Capture the cell that displays the provided text and extract its [x, y] central coordinate. 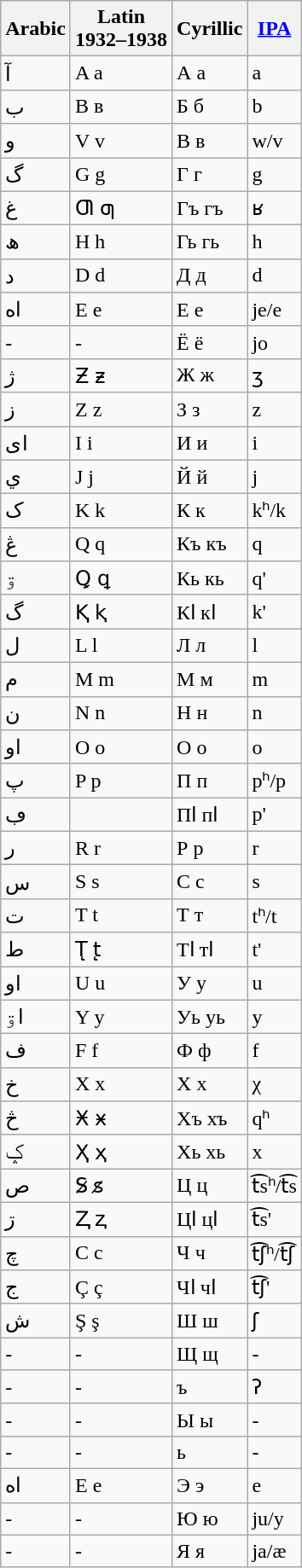
Гь гь [210, 242]
Ҳ ҳ [121, 1152]
ب [36, 107]
Ш ш [210, 1321]
k' [275, 612]
Пӏ пӏ [210, 815]
ک [36, 511]
ش [36, 1321]
К к [210, 511]
ي [36, 477]
Тӏ тӏ [210, 950]
آ [36, 73]
J j [121, 477]
Т т [210, 915]
س [36, 882]
Ч ч [210, 1253]
H h [121, 242]
a [275, 73]
ج [36, 1287]
I i [121, 444]
f [275, 1051]
y [275, 1017]
Ы ы [210, 1420]
О о [210, 747]
Э э [210, 1485]
څ [36, 1118]
Latin 1932–1938 [121, 29]
d [275, 276]
V v [121, 141]
ڢ [36, 815]
ju/y [275, 1519]
x [275, 1152]
ژ [36, 375]
U u [121, 983]
t' [275, 950]
Y y [121, 1017]
tʰ/t [275, 915]
Кь кь [210, 578]
З з [210, 409]
ʃ [275, 1321]
b [275, 107]
ʁ [275, 208]
Я я [210, 1551]
И и [210, 444]
د [36, 276]
T̨ t̨ [121, 950]
i [275, 444]
Щ щ [210, 1354]
П п [210, 781]
و [36, 141]
Хь хь [210, 1152]
خ [36, 1084]
Ç ç [121, 1287]
M m [121, 679]
В в [210, 141]
jo [275, 342]
Хъ хъ [210, 1118]
q' [275, 578]
e [275, 1485]
Л л [210, 646]
w/v [275, 141]
چ [36, 1253]
X x [121, 1084]
М м [210, 679]
ل [36, 646]
Ƶ ƶ [121, 375]
P p [121, 781]
Ꝗ ꝗ [121, 578]
غ [36, 208]
ط [36, 950]
p' [275, 815]
Х х [210, 1084]
K k [121, 511]
Р р [210, 848]
ʒ [275, 375]
S s [121, 882]
ھ [36, 242]
ز [36, 409]
χ [275, 1084]
Cyrillic [210, 29]
ۊ [36, 578]
ݤ [36, 1152]
Ф ф [210, 1051]
N n [121, 713]
L l [121, 646]
R r [121, 848]
پ [36, 781]
Чӏ чӏ [210, 1287]
r [275, 848]
g [275, 174]
S̷ s̷ [121, 1186]
kʰ/k [275, 511]
IPA [275, 29]
Arabic [36, 29]
z [275, 409]
Кӏ кӏ [210, 612]
qʰ [275, 1118]
Ӿ ӿ [121, 1118]
Ё ё [210, 342]
Ⱪ ⱪ [121, 612]
Цӏ цӏ [210, 1219]
C c [121, 1253]
Къ къ [210, 544]
ja/æ [275, 1551]
ف [36, 1051]
B в [121, 107]
Е е [210, 310]
t͡s' [275, 1219]
Н н [210, 713]
F f [121, 1051]
s [275, 882]
T t [121, 915]
С с [210, 882]
اى [36, 444]
G g [121, 174]
ت [36, 915]
Ю ю [210, 1519]
Д д [210, 276]
t͡sʰ/t͡s [275, 1186]
ص [36, 1186]
Ƣ ƣ [121, 208]
Ж ж [210, 375]
Б б [210, 107]
А а [210, 73]
je/e [275, 310]
У у [210, 983]
ʔ [275, 1387]
j [275, 477]
ڗ [36, 1219]
اۊ [36, 1017]
l [275, 646]
ь [210, 1452]
Г г [210, 174]
ڠ [36, 544]
A a [121, 73]
t͡ʃ' [275, 1287]
Гъ гъ [210, 208]
O o [121, 747]
ن [36, 713]
pʰ/p [275, 781]
ر [36, 848]
Z z [121, 409]
Й й [210, 477]
n [275, 713]
m [275, 679]
Уь уь [210, 1017]
م [36, 679]
Ⱬ ⱬ [121, 1219]
ъ [210, 1387]
D d [121, 276]
h [275, 242]
t͡ʃʰ/t͡ʃ [275, 1253]
Ц ц [210, 1186]
Q q [121, 544]
q [275, 544]
Ş ş [121, 1321]
u [275, 983]
o [275, 747]
